Return the [X, Y] coordinate for the center point of the cell that contains the specified text.  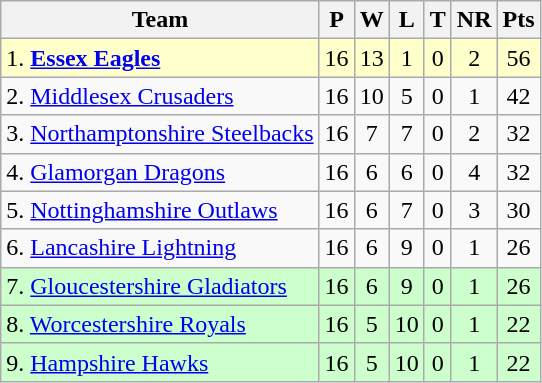
1. Essex Eagles [160, 58]
5. Nottinghamshire Outlaws [160, 210]
4. Glamorgan Dragons [160, 172]
3 [474, 210]
9. Hampshire Hawks [160, 362]
P [336, 20]
Pts [518, 20]
6. Lancashire Lightning [160, 248]
NR [474, 20]
42 [518, 96]
T [438, 20]
7. Gloucestershire Gladiators [160, 286]
8. Worcestershire Royals [160, 324]
13 [372, 58]
W [372, 20]
2. Middlesex Crusaders [160, 96]
3. Northamptonshire Steelbacks [160, 134]
30 [518, 210]
56 [518, 58]
4 [474, 172]
Team [160, 20]
L [406, 20]
